Scan for the cell matching the given text and deliver its [x, y] coordinate at center. 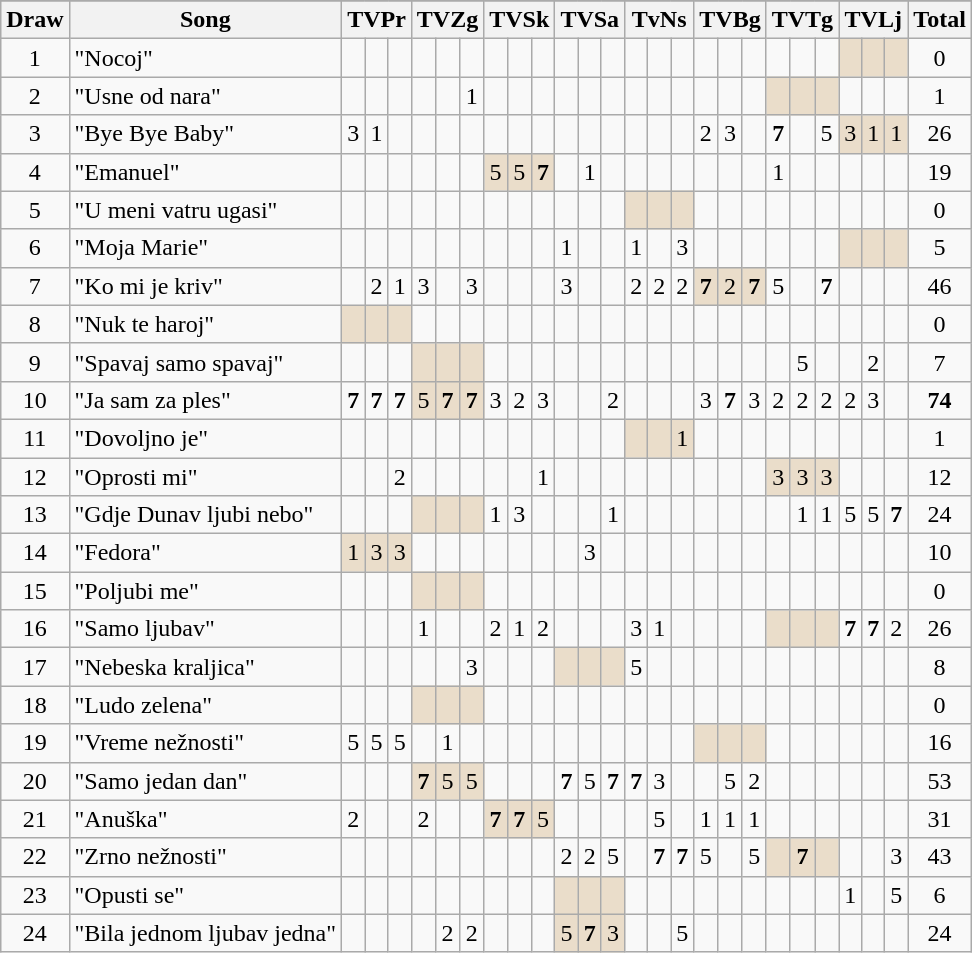
"Ko mi je kriv" [206, 286]
"Ludo zelena" [206, 705]
23 [35, 895]
11 [35, 438]
"Nocoj" [206, 58]
13 [35, 515]
"Spavaj samo spavaj" [206, 362]
TVBg [730, 20]
"Gdje Dunav ljubi nebo" [206, 515]
"Poljubi me" [206, 591]
17 [35, 667]
Draw [35, 20]
"Samo ljubav" [206, 629]
"Fedora" [206, 553]
31 [940, 819]
TVSa [590, 20]
4 [35, 172]
"Oprosti mi" [206, 477]
"Opusti se" [206, 895]
"Ja sam za ples" [206, 400]
TVSk [520, 20]
TVTg [802, 20]
"U meni vatru ugasi" [206, 210]
"Anuška" [206, 819]
Total [940, 20]
18 [35, 705]
TVLj [874, 20]
74 [940, 400]
TVZg [447, 20]
"Samo jedan dan" [206, 781]
46 [940, 286]
15 [35, 591]
"Bye Bye Baby" [206, 134]
22 [35, 857]
"Dovoljno je" [206, 438]
43 [940, 857]
"Moja Marie" [206, 248]
"Zrno nežnosti" [206, 857]
53 [940, 781]
"Nuk te haroj" [206, 324]
TvNs [660, 20]
"Bila jednom ljubav jedna" [206, 933]
TVPr [377, 20]
"Usne od nara" [206, 96]
"Vreme nežnosti" [206, 743]
20 [35, 781]
Song [206, 20]
"Nebeska kraljica" [206, 667]
14 [35, 553]
9 [35, 362]
"Emanuel" [206, 172]
21 [35, 819]
